For the text-containing cell, return its midpoint in [X, Y] coordinate format. 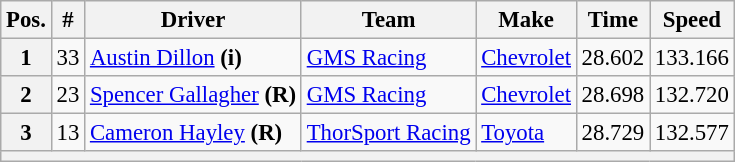
33 [68, 58]
28.729 [612, 133]
Toyota [526, 133]
# [68, 20]
3 [26, 133]
132.577 [692, 133]
Time [612, 20]
Speed [692, 20]
1 [26, 58]
Make [526, 20]
ThorSport Racing [388, 133]
132.720 [692, 95]
28.602 [612, 58]
Spencer Gallagher (R) [194, 95]
13 [68, 133]
Pos. [26, 20]
133.166 [692, 58]
Austin Dillon (i) [194, 58]
Driver [194, 20]
Cameron Hayley (R) [194, 133]
28.698 [612, 95]
2 [26, 95]
23 [68, 95]
Team [388, 20]
